Return [x, y] of the center of cell containing provided text 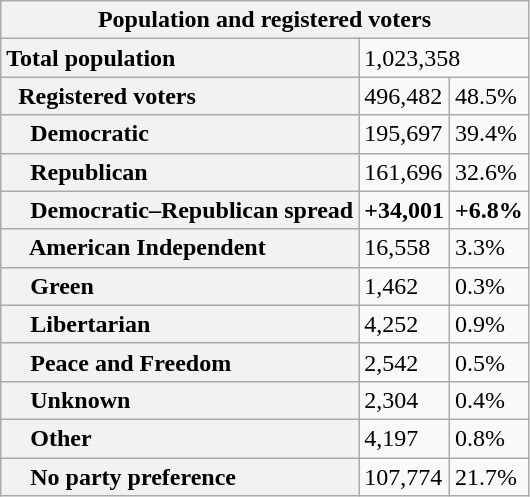
0.4% [488, 400]
3.3% [488, 248]
161,696 [404, 172]
496,482 [404, 96]
+6.8% [488, 210]
107,774 [404, 477]
Peace and Freedom [180, 362]
Total population [180, 58]
2,304 [404, 400]
Democratic [180, 134]
Other [180, 438]
Democratic–Republican spread [180, 210]
1,462 [404, 286]
48.5% [488, 96]
1,023,358 [444, 58]
0.9% [488, 324]
American Independent [180, 248]
0.5% [488, 362]
No party preference [180, 477]
Population and registered voters [264, 20]
4,252 [404, 324]
32.6% [488, 172]
Libertarian [180, 324]
21.7% [488, 477]
Green [180, 286]
195,697 [404, 134]
0.8% [488, 438]
16,558 [404, 248]
0.3% [488, 286]
4,197 [404, 438]
Republican [180, 172]
39.4% [488, 134]
+34,001 [404, 210]
2,542 [404, 362]
Registered voters [180, 96]
Unknown [180, 400]
